From the cell containing the given text, extract its center point as [X, Y] coordinate. 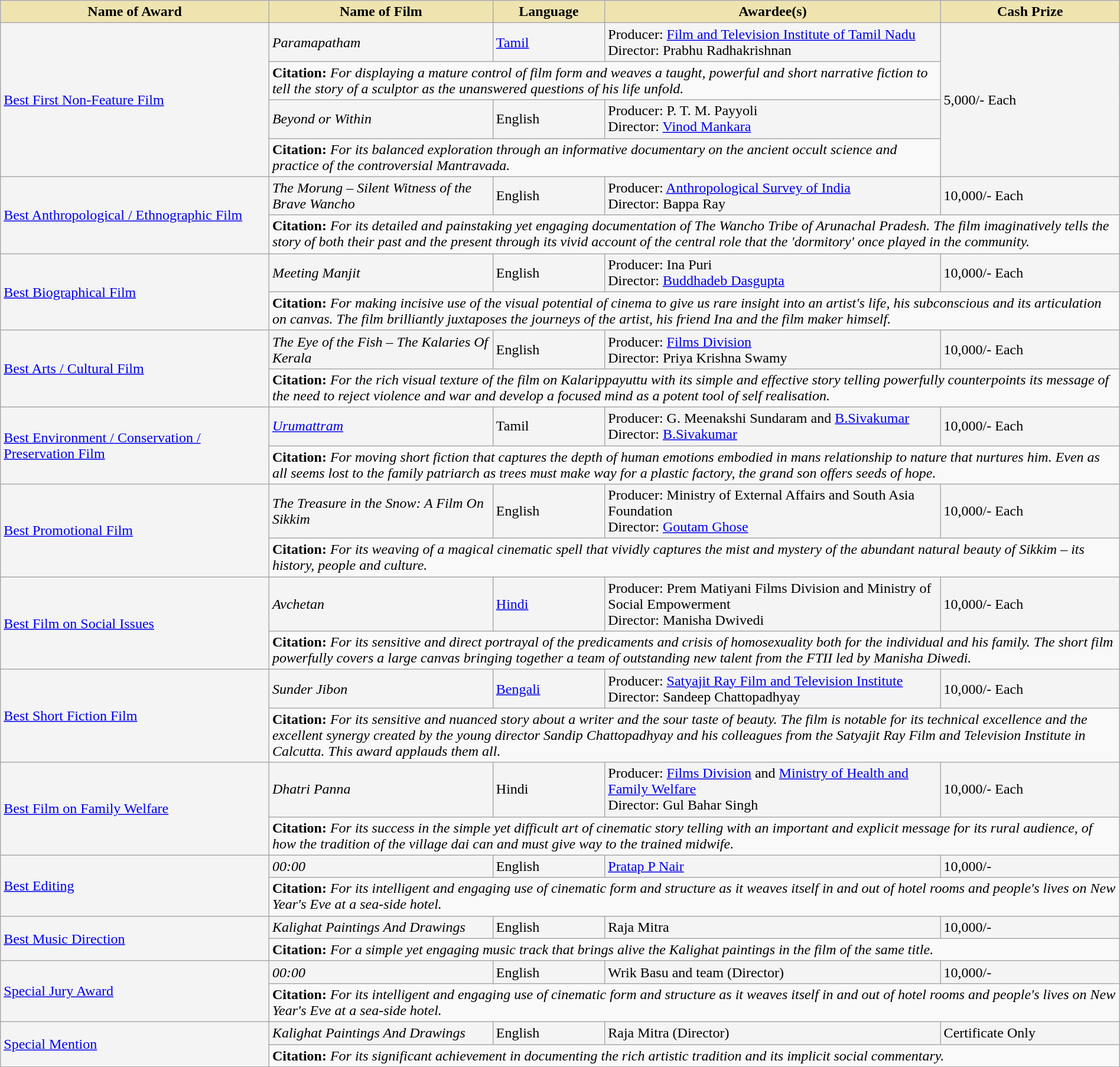
Best Music Direction [135, 938]
Producer: Films Division and Ministry of Health and Family WelfareDirector: Gul Bahar Singh [773, 789]
Cash Prize [1030, 12]
Best First Non-Feature Film [135, 100]
Best Anthropological / Ethnographic Film [135, 215]
Producer: Films DivisionDirector: Priya Krishna Swamy [773, 350]
Best Arts / Cultural Film [135, 368]
Producer: Prem Matiyani Films Division and Ministry of Social EmpowermentDirector: Manisha Dwivedi [773, 604]
Urumattram [380, 426]
Citation: For a simple yet engaging music track that brings alive the Kalighat paintings in the film of the same title. [694, 949]
Producer: Ministry of External Affairs and South Asia FoundationDirector: Goutam Ghose [773, 511]
Producer: Film and Television Institute of Tamil NaduDirector: Prabhu Radhakrishnan [773, 43]
Beyond or Within [380, 119]
Best Biographical Film [135, 292]
Special Mention [135, 1044]
The Morung – Silent Witness of the Brave Wancho [380, 196]
Paramapatham [380, 43]
Raja Mitra [773, 927]
Name of Award [135, 12]
Producer: Anthropological Survey of IndiaDirector: Bappa Ray [773, 196]
Best Editing [135, 886]
Dhatri Panna [380, 789]
Raja Mitra (Director) [773, 1033]
Avchetan [380, 604]
Best Short Fiction Film [135, 716]
Sunder Jibon [380, 689]
Pratap P Nair [773, 866]
Language [548, 12]
Best Promotional Film [135, 530]
Citation: For its significant achievement in documenting the rich artistic tradition and its implicit social commentary. [694, 1055]
Producer: G. Meenakshi Sundaram and B.SivakumarDirector: B.Sivakumar [773, 426]
Best Environment / Conservation / Preservation Film [135, 445]
Producer: Ina PuriDirector: Buddhadeb Dasgupta [773, 273]
5,000/- Each [1030, 100]
Certificate Only [1030, 1033]
Bengali [548, 689]
Wrik Basu and team (Director) [773, 972]
Special Jury Award [135, 991]
Meeting Manjit [380, 273]
Producer: Satyajit Ray Film and Television InstituteDirector: Sandeep Chattopadhyay [773, 689]
Citation: For its balanced exploration through an informative documentary on the ancient occult science and practice of the controversial Mantravada. [605, 157]
The Eye of the Fish – The Kalaries Of Kerala [380, 350]
The Treasure in the Snow: A Film On Sikkim [380, 511]
Awardee(s) [773, 12]
Producer: P. T. M. PayyoliDirector: Vinod Mankara [773, 119]
Best Film on Family Welfare [135, 809]
Best Film on Social Issues [135, 624]
Name of Film [380, 12]
